Provide the (x, y) coordinate of the cell's center where the given text is located.  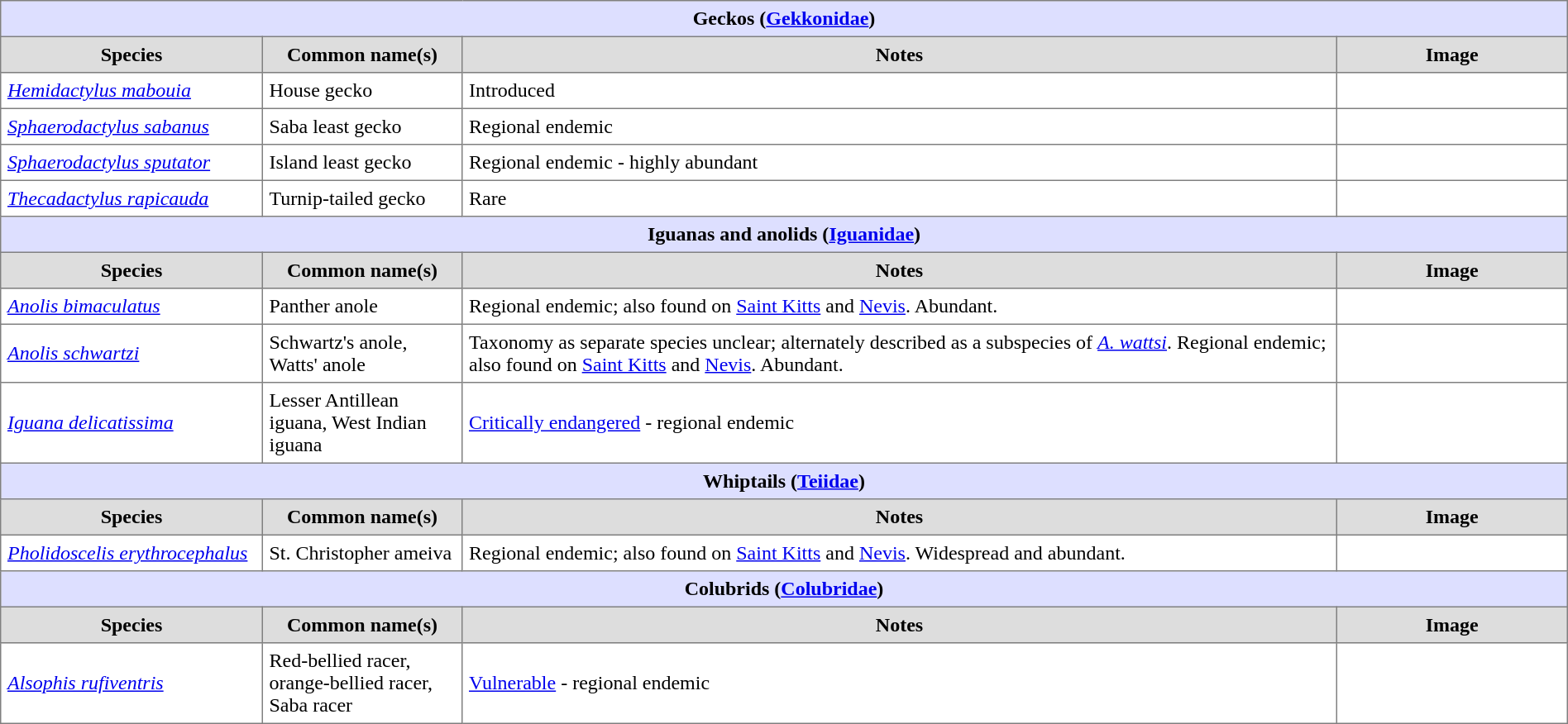
Anolis bimaculatus (131, 307)
Pholidoscelis erythrocephalus (131, 553)
Panther anole (362, 307)
Introduced (900, 91)
Colubrids (Colubridae) (784, 589)
Anolis schwartzi (131, 353)
Iguanas and anolids (Iguanidae) (784, 235)
Critically endangered - regional endemic (900, 423)
Turnip-tailed gecko (362, 198)
Whiptails (Teiidae) (784, 481)
Regional endemic; also found on Saint Kitts and Nevis. Abundant. (900, 307)
Schwartz's anole, Watts' anole (362, 353)
Hemidactylus mabouia (131, 91)
Lesser Antillean iguana, West Indian iguana (362, 423)
Alsophis rufiventris (131, 684)
St. Christopher ameiva (362, 553)
House gecko (362, 91)
Island least gecko (362, 163)
Sphaerodactylus sputator (131, 163)
Regional endemic (900, 126)
Thecadactylus rapicauda (131, 198)
Sphaerodactylus sabanus (131, 126)
Rare (900, 198)
Regional endemic - highly abundant (900, 163)
Regional endemic; also found on Saint Kitts and Nevis. Widespread and abundant. (900, 553)
Saba least gecko (362, 126)
Iguana delicatissima (131, 423)
Vulnerable - regional endemic (900, 684)
Geckos (Gekkonidae) (784, 19)
Red-bellied racer, orange-bellied racer, Saba racer (362, 684)
